Identify which cell holds the provided text, then report its [x, y] central coordinate. 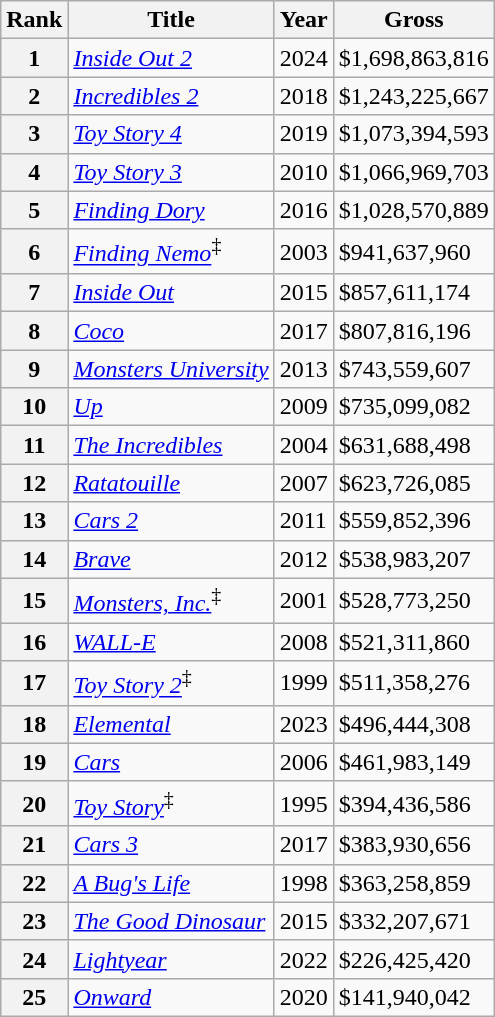
7 [34, 293]
2024 [304, 58]
Onward [171, 997]
2004 [304, 445]
2019 [304, 134]
$857,611,174 [414, 293]
2 [34, 96]
15 [34, 600]
$363,258,859 [414, 883]
2007 [304, 483]
2001 [304, 600]
Inside Out [171, 293]
Title [171, 20]
20 [34, 804]
5 [34, 210]
2010 [304, 172]
$1,073,394,593 [414, 134]
2023 [304, 724]
19 [34, 762]
2009 [304, 407]
9 [34, 369]
10 [34, 407]
$1,698,863,816 [414, 58]
$623,726,085 [414, 483]
Toy Story‡ [171, 804]
3 [34, 134]
2012 [304, 559]
Toy Story 4 [171, 134]
2011 [304, 521]
Inside Out 2 [171, 58]
$461,983,149 [414, 762]
Year [304, 20]
2018 [304, 96]
A Bug's Life [171, 883]
Brave [171, 559]
8 [34, 331]
2016 [304, 210]
$521,311,860 [414, 642]
1 [34, 58]
25 [34, 997]
17 [34, 684]
$559,852,396 [414, 521]
WALL-E [171, 642]
24 [34, 959]
Toy Story 2‡ [171, 684]
2013 [304, 369]
The Good Dinosaur [171, 921]
1998 [304, 883]
12 [34, 483]
13 [34, 521]
$528,773,250 [414, 600]
16 [34, 642]
$394,436,586 [414, 804]
$743,559,607 [414, 369]
Rank [34, 20]
$496,444,308 [414, 724]
$141,940,042 [414, 997]
Lightyear [171, 959]
Toy Story 3 [171, 172]
2022 [304, 959]
$1,066,969,703 [414, 172]
$735,099,082 [414, 407]
Cars 2 [171, 521]
22 [34, 883]
Ratatouille [171, 483]
$807,816,196 [414, 331]
$383,930,656 [414, 845]
14 [34, 559]
Gross [414, 20]
$1,243,225,667 [414, 96]
2003 [304, 252]
2006 [304, 762]
$941,637,960 [414, 252]
$226,425,420 [414, 959]
11 [34, 445]
Incredibles 2 [171, 96]
Monsters, Inc.‡ [171, 600]
1995 [304, 804]
Finding Dory [171, 210]
Cars 3 [171, 845]
$511,358,276 [414, 684]
Finding Nemo‡ [171, 252]
4 [34, 172]
1999 [304, 684]
2008 [304, 642]
18 [34, 724]
$538,983,207 [414, 559]
Coco [171, 331]
$332,207,671 [414, 921]
6 [34, 252]
Elemental [171, 724]
Up [171, 407]
$1,028,570,889 [414, 210]
Monsters University [171, 369]
2020 [304, 997]
The Incredibles [171, 445]
Cars [171, 762]
$631,688,498 [414, 445]
23 [34, 921]
21 [34, 845]
